From the cell containing the given text, extract its center point as [x, y] coordinate. 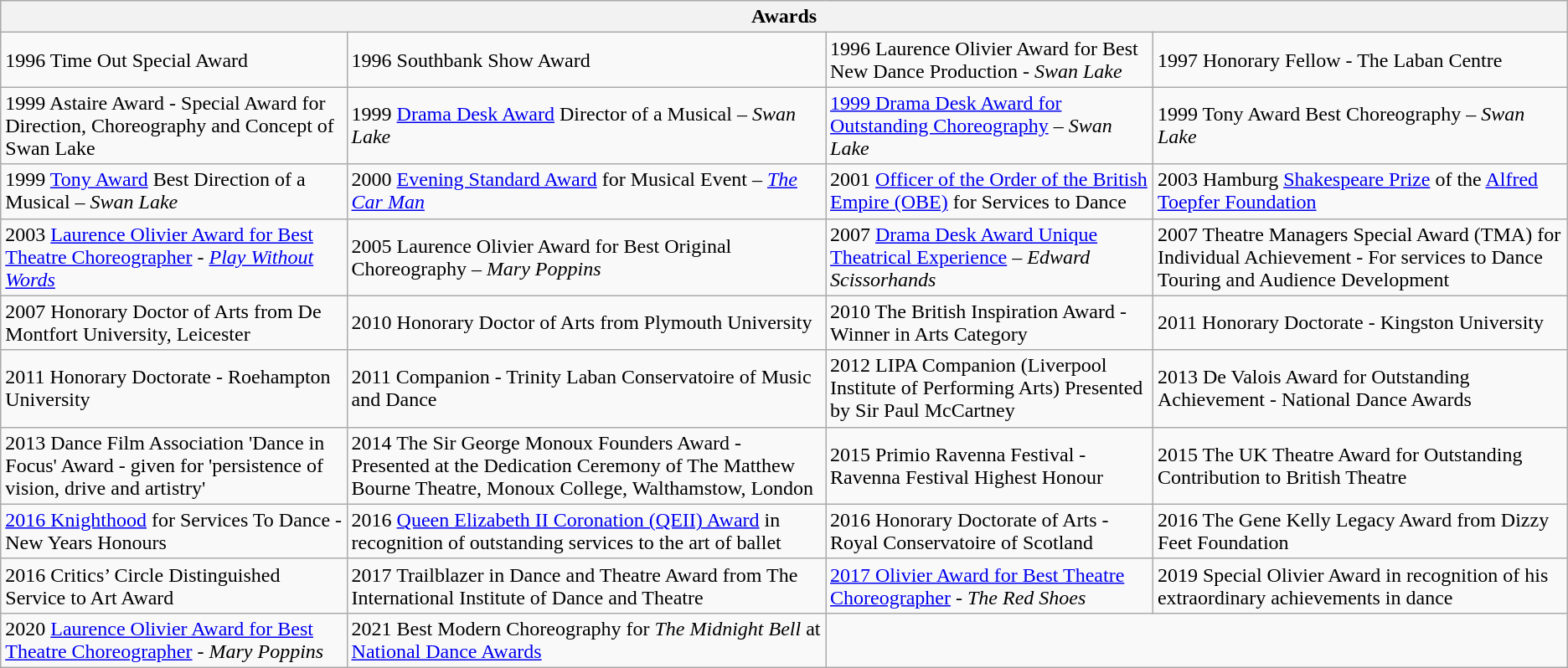
1999 Tony Award Best Direction of a Musical – Swan Lake [174, 191]
1999 Drama Desk Award Director of a Musical – Swan Lake [586, 126]
2019 Special Olivier Award in recognition of his extraordinary achievements in dance [1360, 586]
2010 Honorary Doctor of Arts from Plymouth University [586, 323]
2021 Best Modern Choreography for The Midnight Bell at National Dance Awards [586, 640]
2007 Honorary Doctor of Arts from De Montfort University, Leicester [174, 323]
2017 Olivier Award for Best Theatre Choreographer - The Red Shoes [990, 586]
1999 Drama Desk Award for Outstanding Choreography – Swan Lake [990, 126]
2012 LIPA Companion (Liverpool Institute of Performing Arts) Presented by Sir Paul McCartney [990, 388]
2007 Drama Desk Award Unique Theatrical Experience – Edward Scissorhands [990, 257]
2016 Queen Elizabeth II Coronation (QEII) Award in recognition of outstanding services to the art of ballet [586, 531]
2001 Officer of the Order of the British Empire (OBE) for Services to Dance [990, 191]
2020 Laurence Olivier Award for Best Theatre Choreographer - Mary Poppins [174, 640]
2016 Critics’ Circle Distinguished Service to Art Award [174, 586]
2016 Knighthood for Services To Dance - New Years Honours [174, 531]
Awards [784, 17]
2016 Honorary Doctorate of Arts - Royal Conservatoire of Scotland [990, 531]
2016 The Gene Kelly Legacy Award from Dizzy Feet Foundation [1360, 531]
1996 Time Out Special Award [174, 60]
1999 Tony Award Best Choreography – Swan Lake [1360, 126]
1999 Astaire Award - Special Award for Direction, Choreography and Concept of Swan Lake [174, 126]
2003 Laurence Olivier Award for Best Theatre Choreographer - Play Without Words [174, 257]
1997 Honorary Fellow - The Laban Centre [1360, 60]
2013 Dance Film Association 'Dance in Focus' Award - given for 'persistence of vision, drive and artistry' [174, 465]
2014 The Sir George Monoux Founders Award - Presented at the Dedication Ceremony of The Matthew Bourne Theatre, Monoux College, Walthamstow, London [586, 465]
2017 Trailblazer in Dance and Theatre Award from The International Institute of Dance and Theatre [586, 586]
2011 Honorary Doctorate - Roehampton University [174, 388]
2013 De Valois Award for Outstanding Achievement - National Dance Awards [1360, 388]
2007 Theatre Managers Special Award (TMA) for Individual Achievement - For services to Dance Touring and Audience Development [1360, 257]
2003 Hamburg Shakespeare Prize of the Alfred Toepfer Foundation [1360, 191]
2015 The UK Theatre Award for Outstanding Contribution to British Theatre [1360, 465]
2010 The British Inspiration Award - Winner in Arts Category [990, 323]
2005 Laurence Olivier Award for Best Original Choreography – Mary Poppins [586, 257]
2015 Primio Ravenna Festival - Ravenna Festival Highest Honour [990, 465]
1996 Laurence Olivier Award for Best New Dance Production - Swan Lake [990, 60]
2011 Honorary Doctorate - Kingston University [1360, 323]
2000 Evening Standard Award for Musical Event – The Car Man [586, 191]
1996 Southbank Show Award [586, 60]
2011 Companion - Trinity Laban Conservatoire of Music and Dance [586, 388]
